Determine the (x, y) coordinate at the center of the cell enclosing the given text.  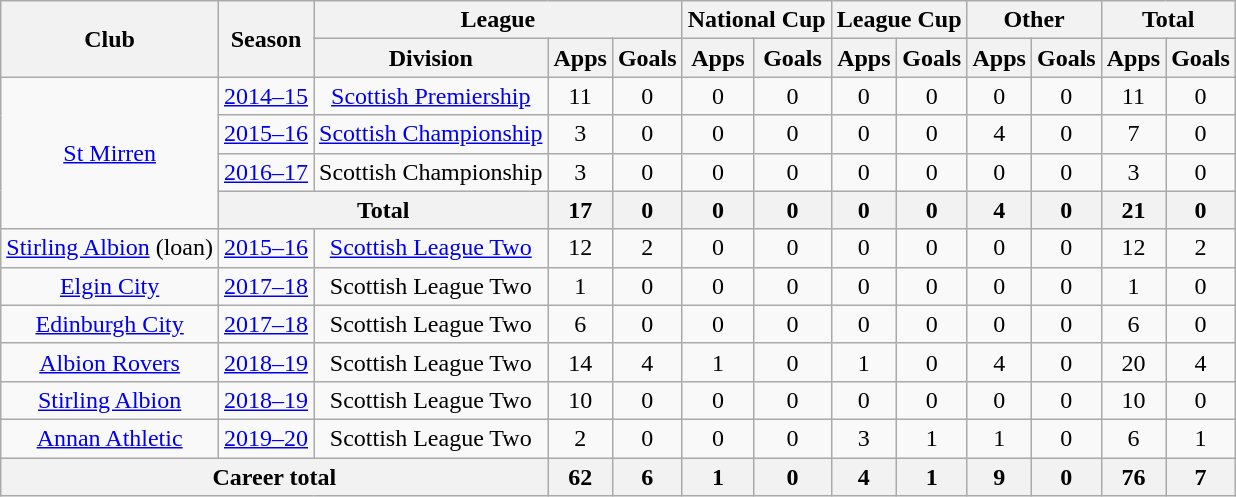
Career total (274, 477)
League Cup (899, 20)
Albion Rovers (110, 362)
League (498, 20)
76 (1133, 477)
Elgin City (110, 286)
Edinburgh City (110, 324)
14 (580, 362)
Annan Athletic (110, 438)
20 (1133, 362)
Division (431, 58)
Scottish Premiership (431, 96)
2019–20 (266, 438)
9 (999, 477)
Stirling Albion (loan) (110, 248)
Season (266, 39)
17 (580, 210)
21 (1133, 210)
62 (580, 477)
2014–15 (266, 96)
Other (1034, 20)
St Mirren (110, 153)
National Cup (756, 20)
Stirling Albion (110, 400)
Club (110, 39)
2016–17 (266, 172)
